Pinpoint the cell where the given text exists, returning its (x, y) midpoint coordinate. 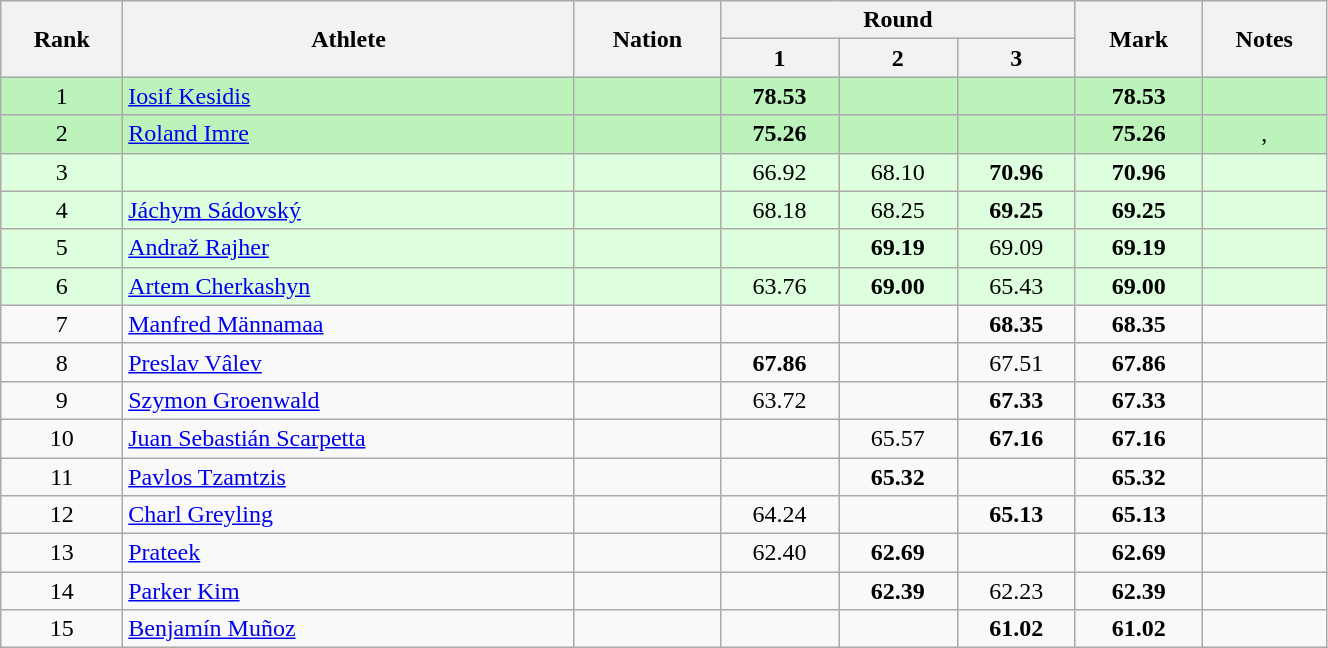
13 (62, 553)
4 (62, 210)
65.57 (898, 438)
Jáchym Sádovský (348, 210)
Charl Greyling (348, 515)
Mark (1138, 39)
11 (62, 477)
Manfred Männamaa (348, 324)
, (1264, 134)
Prateek (348, 553)
Rank (62, 39)
Pavlos Tzamtzis (348, 477)
10 (62, 438)
Roland Imre (348, 134)
Preslav Vâlev (348, 362)
65.43 (1016, 286)
68.18 (779, 210)
6 (62, 286)
Nation (647, 39)
68.10 (898, 172)
7 (62, 324)
15 (62, 629)
63.76 (779, 286)
Parker Kim (348, 591)
64.24 (779, 515)
62.40 (779, 553)
Juan Sebastián Scarpetta (348, 438)
5 (62, 248)
Szymon Groenwald (348, 400)
67.51 (1016, 362)
62.23 (1016, 591)
8 (62, 362)
Athlete (348, 39)
12 (62, 515)
Round (898, 20)
9 (62, 400)
69.09 (1016, 248)
Notes (1264, 39)
Iosif Kesidis (348, 96)
14 (62, 591)
66.92 (779, 172)
Andraž Rajher (348, 248)
Artem Cherkashyn (348, 286)
68.25 (898, 210)
Benjamín Muñoz (348, 629)
63.72 (779, 400)
